Find where the given text appears and provide that cell's center as (x, y) coordinate. 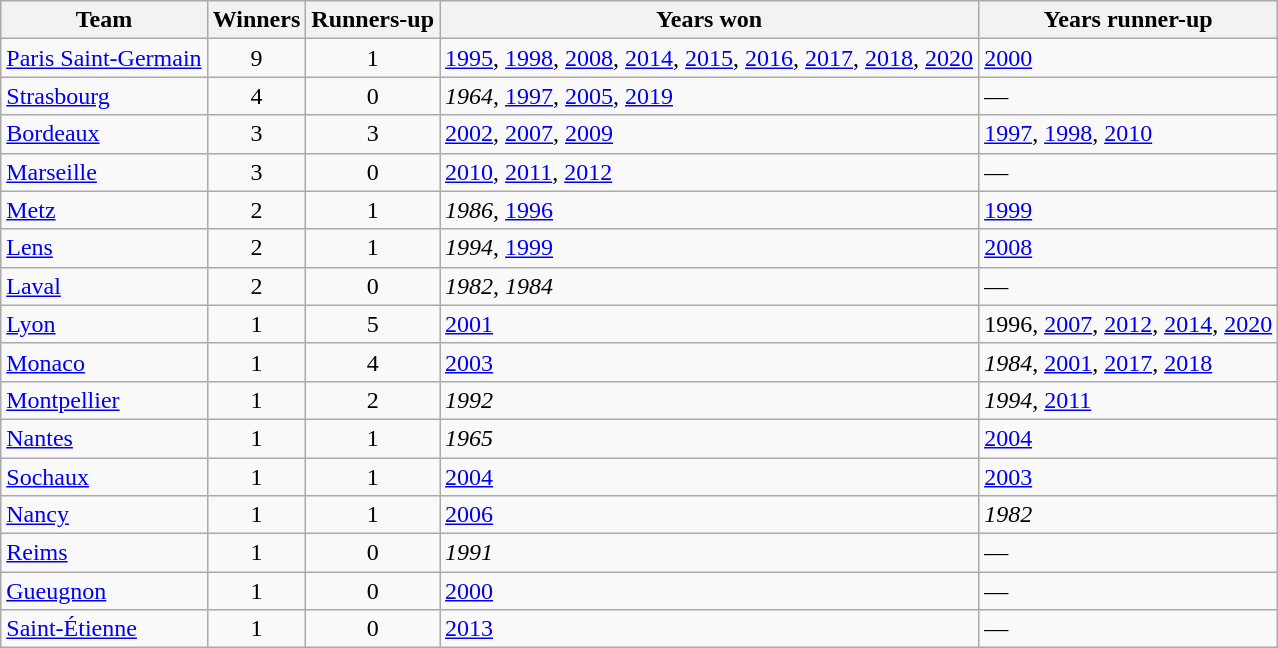
Nancy (104, 515)
1982 (1128, 515)
1964, 1997, 2005, 2019 (710, 96)
Years runner-up (1128, 20)
Marseille (104, 172)
Monaco (104, 362)
Strasbourg (104, 96)
Team (104, 20)
Years won (710, 20)
1992 (710, 400)
Lyon (104, 324)
Bordeaux (104, 134)
Nantes (104, 438)
1995, 1998, 2008, 2014, 2015, 2016, 2017, 2018, 2020 (710, 58)
1994, 2011 (1128, 400)
1986, 1996 (710, 210)
1999 (1128, 210)
1996, 2007, 2012, 2014, 2020 (1128, 324)
2010, 2011, 2012 (710, 172)
1984, 2001, 2017, 2018 (1128, 362)
9 (256, 58)
Metz (104, 210)
2008 (1128, 248)
Gueugnon (104, 591)
Lens (104, 248)
Sochaux (104, 477)
Montpellier (104, 400)
Paris Saint-Germain (104, 58)
Reims (104, 553)
2013 (710, 629)
1982, 1984 (710, 286)
2006 (710, 515)
Laval (104, 286)
1994, 1999 (710, 248)
Runners-up (373, 20)
1997, 1998, 2010 (1128, 134)
2002, 2007, 2009 (710, 134)
Saint-Étienne (104, 629)
1991 (710, 553)
Winners (256, 20)
5 (373, 324)
1965 (710, 438)
2001 (710, 324)
